From the cell containing the given text, extract its center point as (x, y) coordinate. 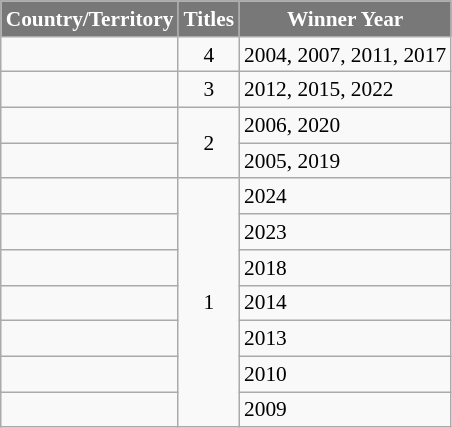
2014 (345, 303)
4 (208, 55)
2004, 2007, 2011, 2017 (345, 55)
3 (208, 90)
2023 (345, 232)
2010 (345, 374)
2 (208, 144)
2024 (345, 197)
2013 (345, 339)
2009 (345, 410)
1 (208, 304)
2012, 2015, 2022 (345, 90)
2018 (345, 268)
2006, 2020 (345, 126)
Country/Territory (90, 19)
Winner Year (345, 19)
Titles (208, 19)
2005, 2019 (345, 161)
